Return the (x, y) coordinate for the center point of the cell that contains the specified text.  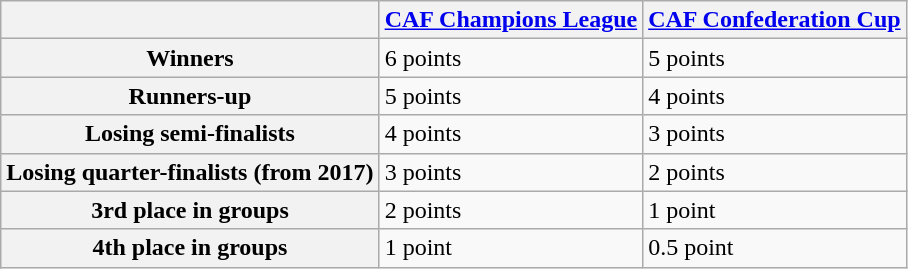
Losing semi-finalists (190, 134)
CAF Confederation Cup (775, 20)
Winners (190, 58)
CAF Champions League (511, 20)
3rd place in groups (190, 210)
0.5 point (775, 248)
Losing quarter-finalists (from 2017) (190, 172)
Runners-up (190, 96)
4th place in groups (190, 248)
6 points (511, 58)
